Output the [X, Y] coordinate of the center of the cell containing the given text.  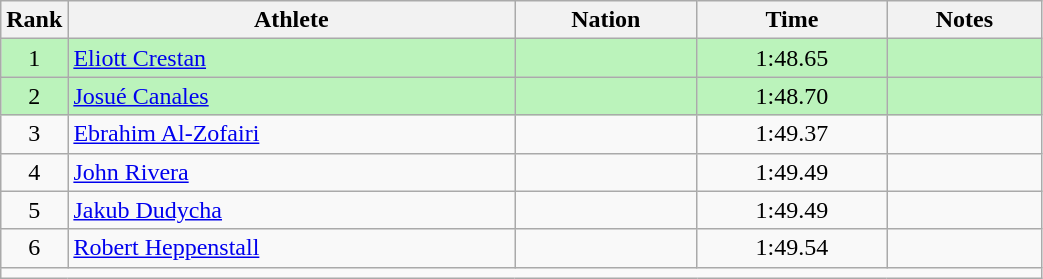
2 [34, 96]
Time [792, 20]
Robert Heppenstall [292, 248]
1:49.54 [792, 248]
Josué Canales [292, 96]
Ebrahim Al-Zofairi [292, 134]
Rank [34, 20]
1:48.65 [792, 58]
5 [34, 210]
Notes [964, 20]
3 [34, 134]
Eliott Crestan [292, 58]
1:48.70 [792, 96]
1 [34, 58]
Nation [606, 20]
Jakub Dudycha [292, 210]
1:49.37 [792, 134]
John Rivera [292, 172]
Athlete [292, 20]
4 [34, 172]
6 [34, 248]
